Extract the (x, y) coordinate from the center of the cell holding the provided text.  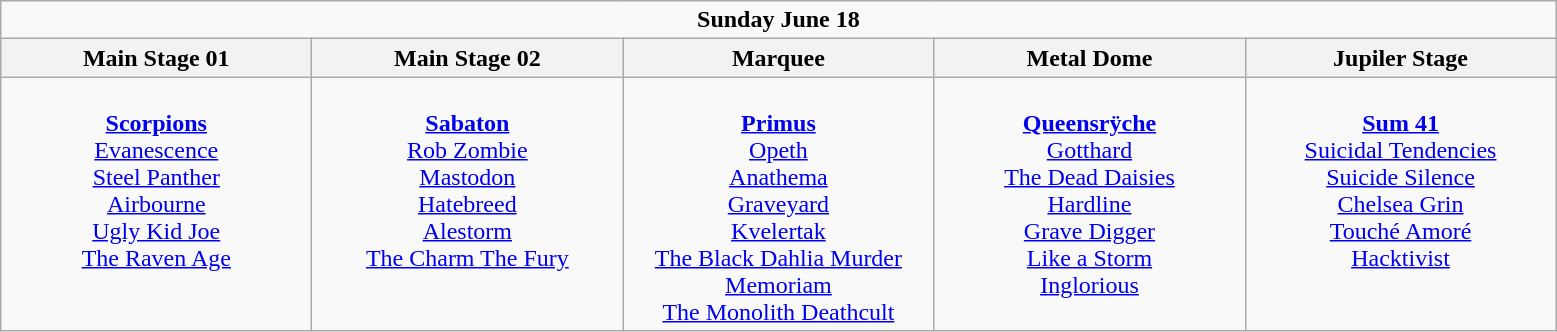
Jupiler Stage (1400, 58)
Sabaton Rob Zombie Mastodon Hatebreed Alestorm The Charm The Fury (468, 204)
Marquee (778, 58)
Primus Opeth Anathema Graveyard Kvelertak The Black Dahlia Murder Memoriam The Monolith Deathcult (778, 204)
Sum 41 Suicidal Tendencies Suicide Silence Chelsea Grin Touché Amoré Hacktivist (1400, 204)
Queensrÿche Gotthard The Dead Daisies Hardline Grave Digger Like a Storm Inglorious (1090, 204)
Main Stage 01 (156, 58)
Scorpions Evanescence Steel Panther Airbourne Ugly Kid Joe The Raven Age (156, 204)
Metal Dome (1090, 58)
Sunday June 18 (778, 20)
Main Stage 02 (468, 58)
